Return the [x, y] coordinate for the center point of the cell that contains the specified text.  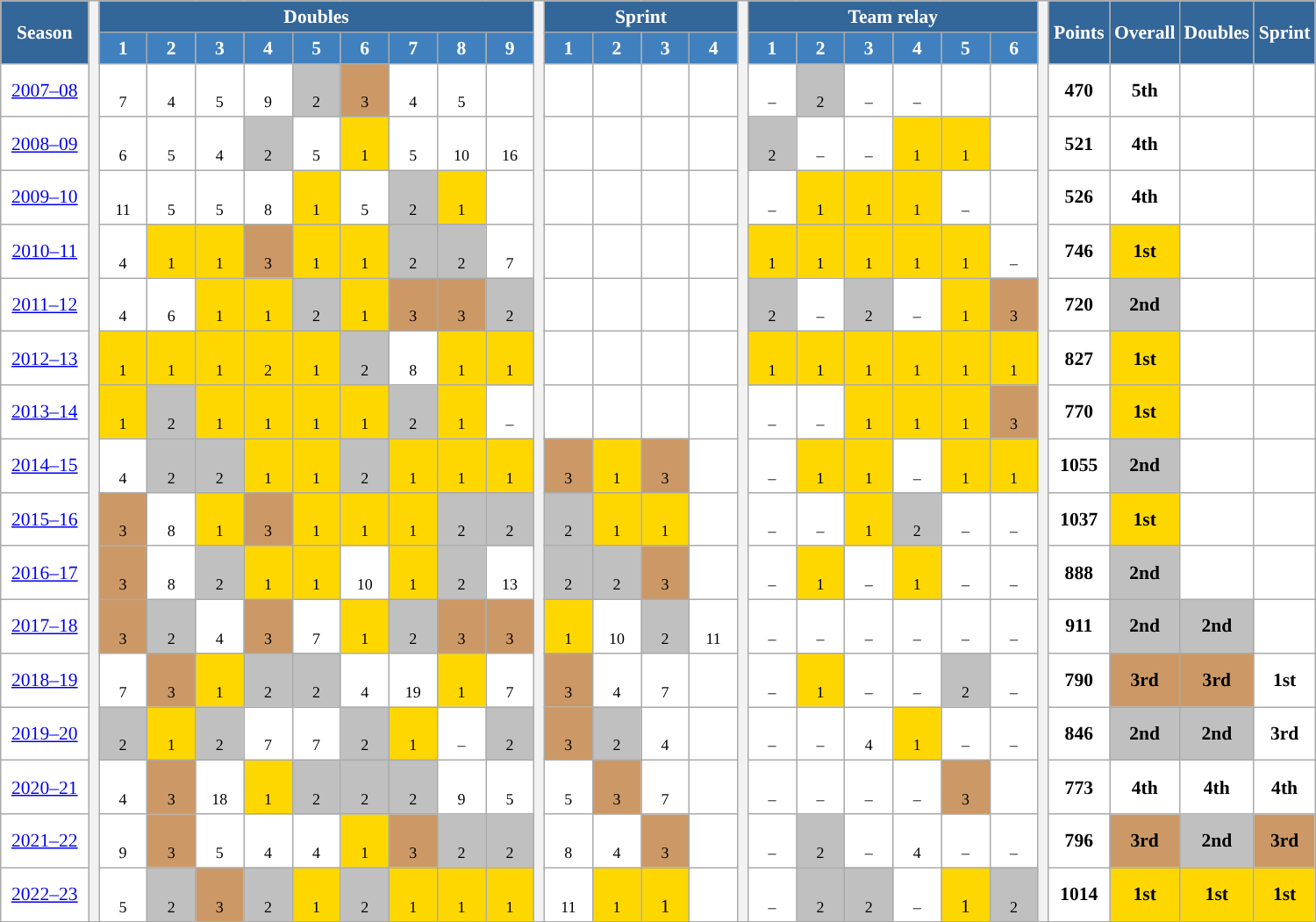
1014 [1079, 895]
773 [1079, 788]
846 [1079, 733]
2015–16 [45, 519]
720 [1079, 305]
18 [219, 788]
888 [1079, 574]
16 [511, 144]
1055 [1079, 465]
Season [45, 32]
2017–18 [45, 626]
2009–10 [45, 198]
2012–13 [45, 358]
2007–08 [45, 89]
Points [1079, 32]
2014–15 [45, 465]
770 [1079, 412]
521 [1079, 144]
2016–17 [45, 574]
827 [1079, 358]
1037 [1079, 519]
790 [1079, 681]
911 [1079, 626]
526 [1079, 198]
796 [1079, 840]
2022–23 [45, 895]
2011–12 [45, 305]
2013–14 [45, 412]
2019–20 [45, 733]
19 [412, 681]
2010–11 [45, 251]
2021–22 [45, 840]
13 [511, 574]
746 [1079, 251]
5th [1145, 89]
2008–09 [45, 144]
470 [1079, 89]
Overall [1145, 32]
2020–21 [45, 788]
Team relay [893, 17]
2018–19 [45, 681]
